Detect which cell encompasses the target text, then output its [X, Y] center coordinate. 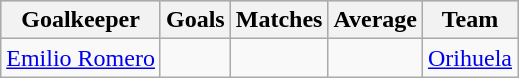
Goalkeeper [81, 20]
Team [470, 20]
Emilio Romero [81, 58]
Orihuela [470, 58]
Average [376, 20]
Goals [195, 20]
Matches [279, 20]
